Extract the (x, y) coordinate from the center of the cell holding the provided text.  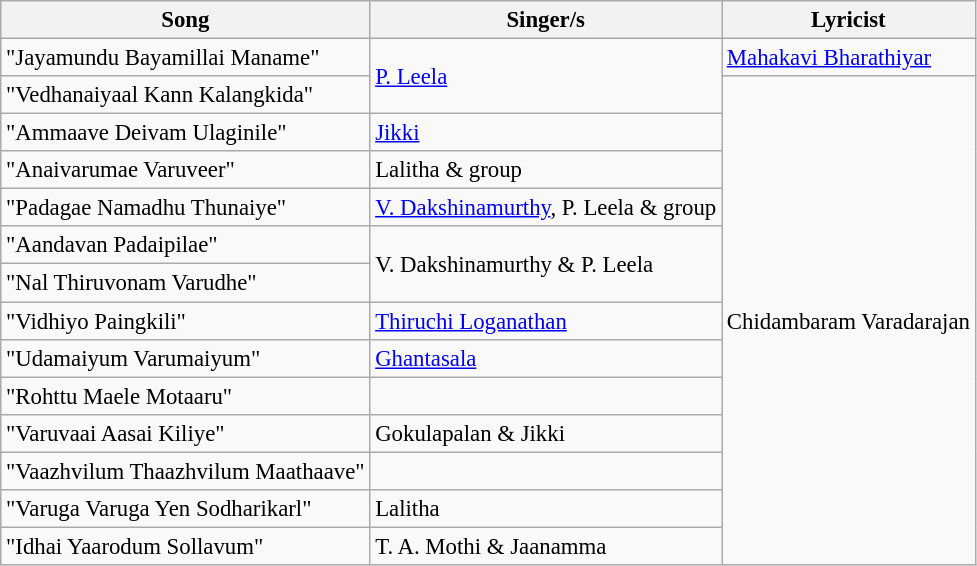
Lyricist (849, 20)
T. A. Mothi & Jaanamma (546, 546)
Ghantasala (546, 358)
Thiruchi Loganathan (546, 321)
"Jayamundu Bayamillai Maname" (186, 58)
"Aandavan Padaipilae" (186, 245)
"Vedhanaiyaal Kann Kalangkida" (186, 95)
"Varuga Varuga Yen Sodharikarl" (186, 509)
"Ammaave Deivam Ulaginile" (186, 133)
V. Dakshinamurthy & P. Leela (546, 264)
"Vaazhvilum Thaazhvilum Maathaave" (186, 471)
"Rohttu Maele Motaaru" (186, 396)
"Nal Thiruvonam Varudhe" (186, 283)
"Vidhiyo Paingkili" (186, 321)
Singer/s (546, 20)
Lalitha (546, 509)
V. Dakshinamurthy, P. Leela & group (546, 208)
Lalitha & group (546, 170)
P. Leela (546, 76)
"Padagae Namadhu Thunaiye" (186, 208)
Mahakavi Bharathiyar (849, 58)
Gokulapalan & Jikki (546, 433)
"Udamaiyum Varumaiyum" (186, 358)
Song (186, 20)
"Idhai Yaarodum Sollavum" (186, 546)
Chidambaram Varadarajan (849, 320)
"Anaivarumae Varuveer" (186, 170)
Jikki (546, 133)
"Varuvaai Aasai Kiliye" (186, 433)
